Return the (x, y) coordinate for the center point of the cell that contains the specified text.  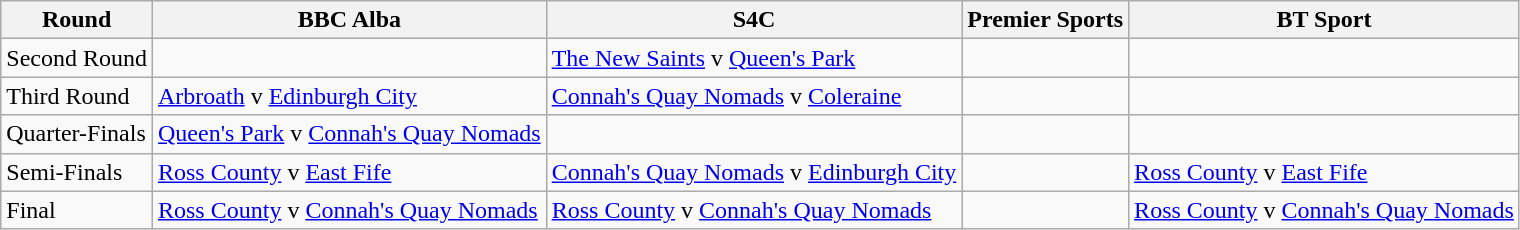
Arbroath v Edinburgh City (349, 96)
Connah's Quay Nomads v Coleraine (754, 96)
Round (77, 20)
Semi-Finals (77, 172)
Third Round (77, 96)
S4C (754, 20)
Premier Sports (1046, 20)
Final (77, 210)
BT Sport (1324, 20)
Queen's Park v Connah's Quay Nomads (349, 134)
Quarter-Finals (77, 134)
BBC Alba (349, 20)
Connah's Quay Nomads v Edinburgh City (754, 172)
Second Round (77, 58)
The New Saints v Queen's Park (754, 58)
